Extract the [X, Y] coordinate from the center of the cell holding the provided text.  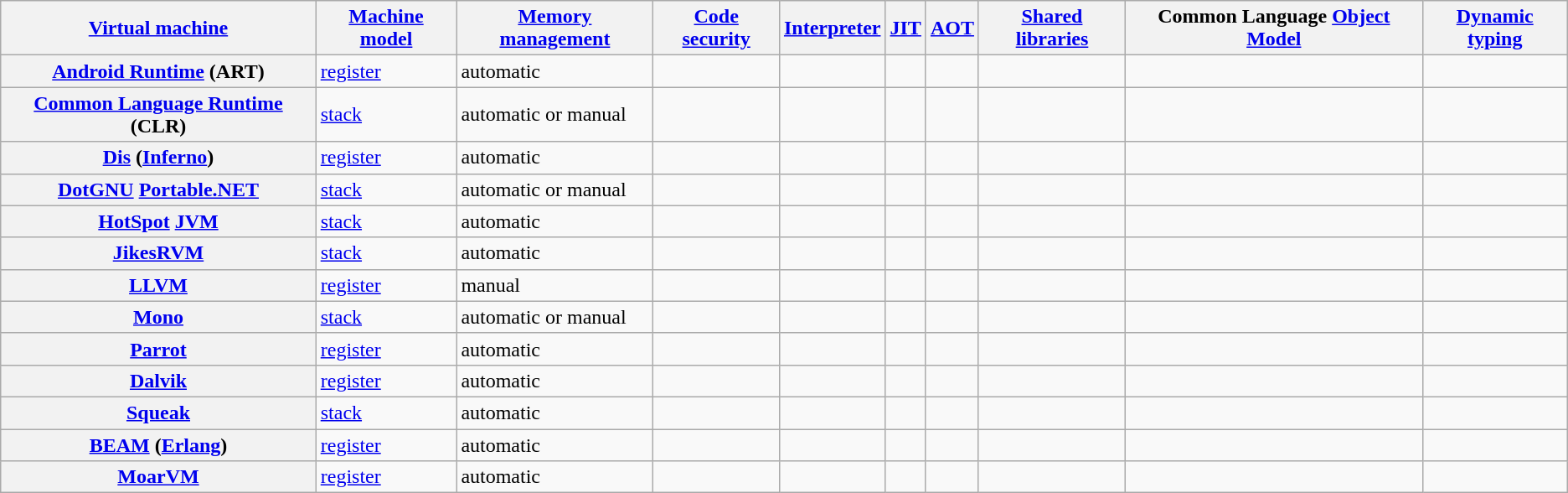
manual [554, 285]
BEAM (Erlang) [158, 445]
JikesRVM [158, 253]
Common Language Runtime (CLR) [158, 114]
Interpreter [833, 29]
LLVM [158, 285]
Parrot [158, 349]
MoarVM [158, 477]
Virtual machine [158, 29]
HotSpot JVM [158, 221]
AOT [952, 29]
Mono [158, 317]
Common Language Object Model [1273, 29]
Memory management [554, 29]
Android Runtime (ART) [158, 71]
Dynamic typing [1494, 29]
Dis (Inferno) [158, 158]
Shared libraries [1052, 29]
DotGNU Portable.NET [158, 189]
Machine model [386, 29]
JIT [905, 29]
Code security [716, 29]
Dalvik [158, 381]
Squeak [158, 413]
